Return [X, Y] of the center of cell containing provided text 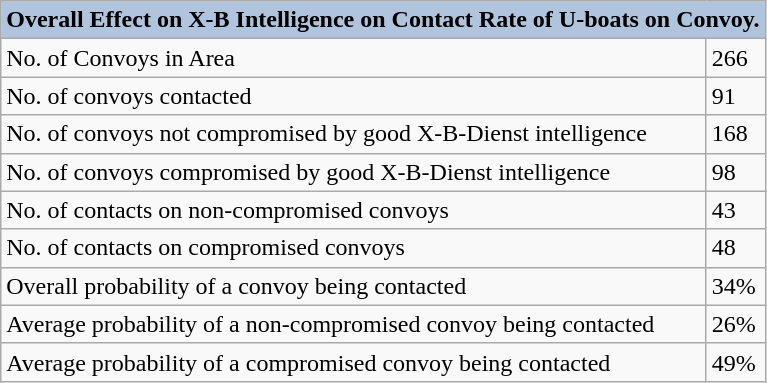
No. of Convoys in Area [354, 58]
Overall Effect on X-B Intelligence on Contact Rate of U-boats on Convoy. [383, 20]
34% [736, 286]
No. of convoys not compromised by good X-B-Dienst intelligence [354, 134]
48 [736, 248]
98 [736, 172]
No. of contacts on compromised convoys [354, 248]
91 [736, 96]
No. of contacts on non-compromised convoys [354, 210]
No. of convoys compromised by good X-B-Dienst intelligence [354, 172]
Average probability of a compromised convoy being contacted [354, 362]
No. of convoys contacted [354, 96]
168 [736, 134]
266 [736, 58]
Overall probability of a convoy being contacted [354, 286]
43 [736, 210]
Average probability of a non-compromised convoy being contacted [354, 324]
26% [736, 324]
49% [736, 362]
